Scan for the cell matching the given text and deliver its (x, y) coordinate at center. 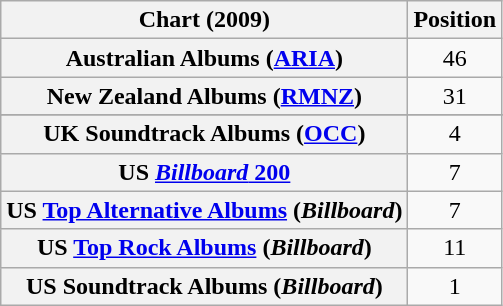
4 (455, 134)
1 (455, 286)
US Soundtrack Albums (Billboard) (204, 286)
46 (455, 58)
Australian Albums (ARIA) (204, 58)
New Zealand Albums (RMNZ) (204, 96)
UK Soundtrack Albums (OCC) (204, 134)
US Top Rock Albums (Billboard) (204, 248)
US Billboard 200 (204, 172)
31 (455, 96)
Chart (2009) (204, 20)
US Top Alternative Albums (Billboard) (204, 210)
Position (455, 20)
11 (455, 248)
